Return (X, Y) of the center of cell containing provided text 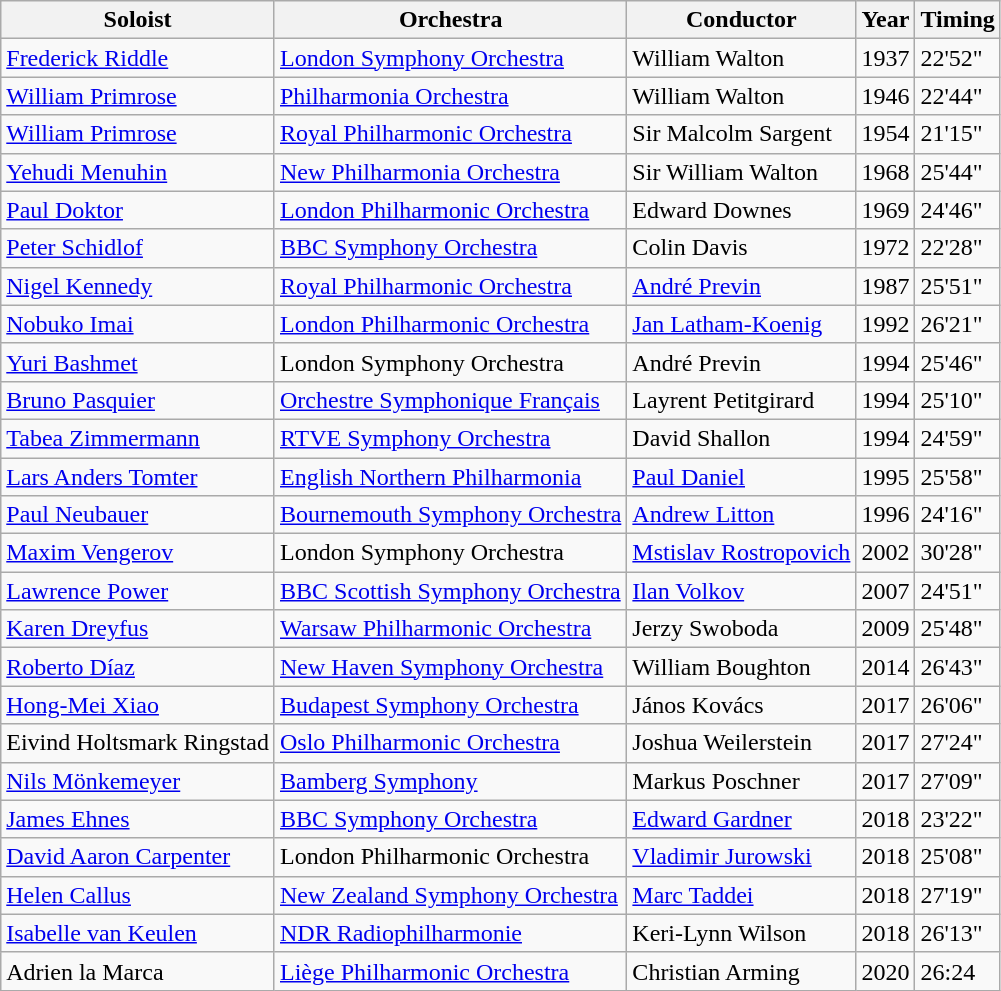
1972 (886, 248)
25'48" (958, 629)
Edward Gardner (742, 819)
David Shallon (742, 438)
22'44" (958, 96)
New Philharmonia Orchestra (450, 172)
27'19" (958, 895)
21'15" (958, 134)
RTVE Symphony Orchestra (450, 438)
Bournemouth Symphony Orchestra (450, 515)
Nils Mönkemeyer (138, 781)
Nigel Kennedy (138, 286)
Marc Taddei (742, 895)
Mstislav Rostropovich (742, 553)
BBC Scottish Symphony Orchestra (450, 591)
Jan Latham-Koenig (742, 324)
26'06" (958, 705)
2009 (886, 629)
Roberto Díaz (138, 667)
Sir William Walton (742, 172)
Timing (958, 20)
Maxim Vengerov (138, 553)
Bamberg Symphony (450, 781)
Colin Davis (742, 248)
27'24" (958, 743)
26'21" (958, 324)
2020 (886, 971)
English Northern Philharmonia (450, 477)
1995 (886, 477)
Tabea Zimmermann (138, 438)
24'59" (958, 438)
25'44" (958, 172)
25'46" (958, 362)
New Haven Symphony Orchestra (450, 667)
Frederick Riddle (138, 58)
Budapest Symphony Orchestra (450, 705)
Keri-Lynn Wilson (742, 933)
Orchestre Symphonique Français (450, 400)
2007 (886, 591)
Ilan Volkov (742, 591)
Eivind Holtsmark Ringstad (138, 743)
1996 (886, 515)
Paul Daniel (742, 477)
24'16" (958, 515)
Peter Schidlof (138, 248)
Jerzy Swoboda (742, 629)
1954 (886, 134)
22'52" (958, 58)
26:24 (958, 971)
Conductor (742, 20)
1969 (886, 210)
26'43" (958, 667)
24'46" (958, 210)
Yehudi Menuhin (138, 172)
22'28" (958, 248)
Markus Poschner (742, 781)
Andrew Litton (742, 515)
Oslo Philharmonic Orchestra (450, 743)
Philharmonia Orchestra (450, 96)
Warsaw Philharmonic Orchestra (450, 629)
Yuri Bashmet (138, 362)
Paul Neubauer (138, 515)
2002 (886, 553)
William Boughton (742, 667)
25'51" (958, 286)
25'58" (958, 477)
1937 (886, 58)
Year (886, 20)
24'51" (958, 591)
David Aaron Carpenter (138, 857)
Lawrence Power (138, 591)
Helen Callus (138, 895)
Layrent Petitgirard (742, 400)
1987 (886, 286)
Liège Philharmonic Orchestra (450, 971)
Sir Malcolm Sargent (742, 134)
Vladimir Jurowski (742, 857)
New Zealand Symphony Orchestra (450, 895)
James Ehnes (138, 819)
2014 (886, 667)
26'13" (958, 933)
1946 (886, 96)
25'08" (958, 857)
1992 (886, 324)
1968 (886, 172)
Adrien la Marca (138, 971)
25'10" (958, 400)
23'22" (958, 819)
NDR Radiophilharmonie (450, 933)
Christian Arming (742, 971)
27'09" (958, 781)
Joshua Weilerstein (742, 743)
Soloist (138, 20)
Lars Anders Tomter (138, 477)
Edward Downes (742, 210)
Paul Doktor (138, 210)
Orchestra (450, 20)
Isabelle van Keulen (138, 933)
János Kovács (742, 705)
Hong-Mei Xiao (138, 705)
Bruno Pasquier (138, 400)
Karen Dreyfus (138, 629)
Nobuko Imai (138, 324)
30'28" (958, 553)
